Capture the cell that displays the provided text and extract its [x, y] central coordinate. 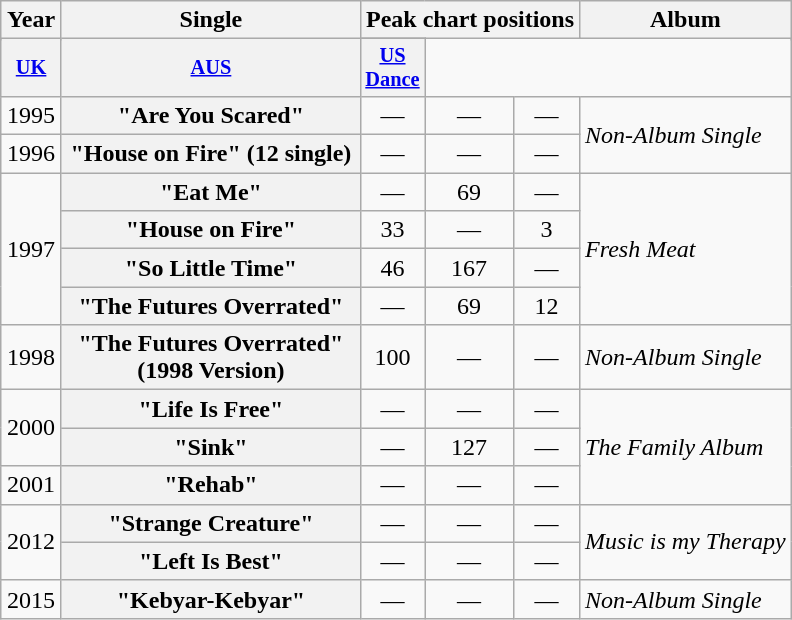
46 [392, 268]
Year [32, 20]
US Dance [392, 68]
"So Little Time" [210, 268]
1996 [32, 154]
33 [392, 230]
Peak chart positions [470, 20]
"Eat Me" [210, 192]
Music is my Therapy [686, 542]
"Kebyar-Kebyar" [210, 599]
1995 [32, 115]
100 [392, 358]
"House on Fire" (12 single) [210, 154]
Album [686, 20]
"Left Is Best" [210, 561]
2000 [32, 428]
3 [546, 230]
"Sink" [210, 447]
Single [210, 20]
"Strange Creature" [210, 523]
Fresh Meat [686, 249]
167 [468, 268]
12 [546, 306]
2012 [32, 542]
"The Futures Overrated" [210, 306]
1997 [32, 249]
1998 [32, 358]
The Family Album [686, 447]
"Life Is Free" [210, 409]
127 [468, 447]
UK [32, 68]
"Are You Scared" [210, 115]
AUS [210, 68]
"The Futures Overrated" (1998 Version) [210, 358]
"Rehab" [210, 485]
"House on Fire" [210, 230]
2015 [32, 599]
2001 [32, 485]
